Identify which cell holds the provided text, then report its (x, y) central coordinate. 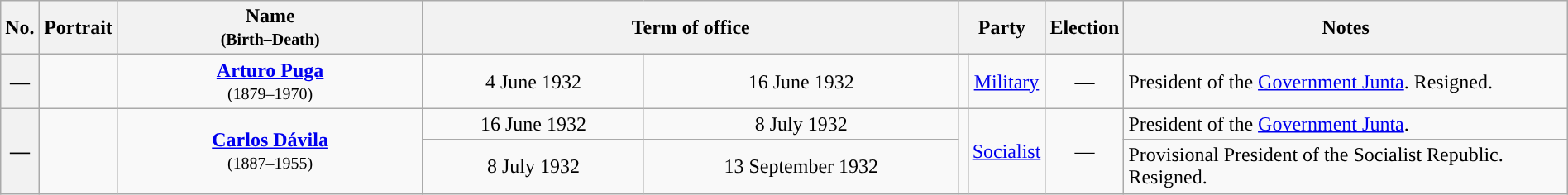
Arturo Puga(1879–1970) (270, 81)
President of the Government Junta. Resigned. (1346, 81)
Election (1085, 28)
Notes (1346, 28)
President of the Government Junta. (1346, 124)
Portrait (78, 28)
4 June 1932 (533, 81)
Name(Birth–Death) (270, 28)
Military (1006, 81)
Party (1002, 28)
Socialist (1006, 150)
13 September 1932 (801, 167)
Term of office (691, 28)
No. (20, 28)
Carlos Dávila(1887–1955) (270, 150)
Provisional President of the Socialist Republic. Resigned. (1346, 167)
